Return (X, Y) of the center of cell containing provided text 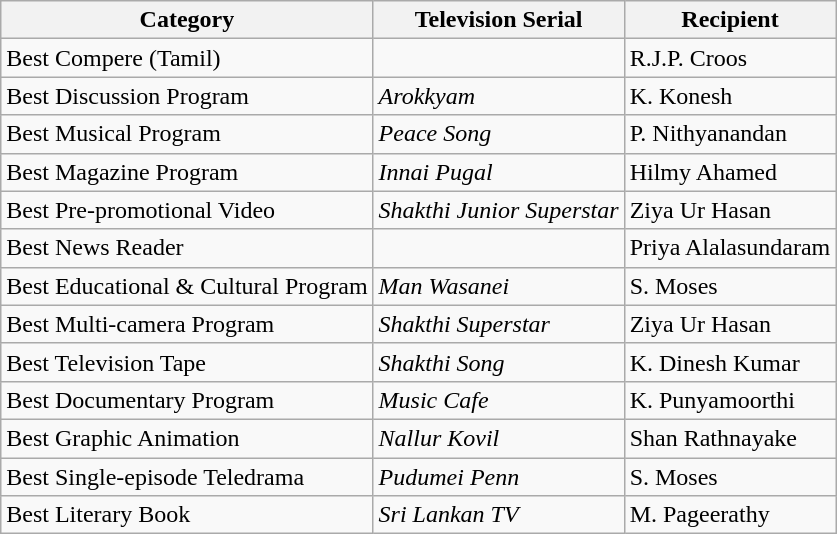
Music Cafe (498, 400)
Best Documentary Program (187, 400)
R.J.P. Croos (730, 58)
Pudumei Penn (498, 477)
P. Nithyanandan (730, 134)
Innai Pugal (498, 172)
Shakthi Junior Superstar (498, 210)
Recipient (730, 20)
Best Pre-promotional Video (187, 210)
Hilmy Ahamed (730, 172)
Shan Rathnayake (730, 438)
Best Literary Book (187, 515)
Best Single-episode Teledrama (187, 477)
K. Dinesh Kumar (730, 362)
Television Serial (498, 20)
Best News Reader (187, 248)
Best Television Tape (187, 362)
Man Wasanei (498, 286)
Shakthi Superstar (498, 324)
Best Discussion Program (187, 96)
Sri Lankan TV (498, 515)
Best Musical Program (187, 134)
Best Graphic Animation (187, 438)
Category (187, 20)
Best Compere (Tamil) (187, 58)
Peace Song (498, 134)
Priya Alalasundaram (730, 248)
Shakthi Song (498, 362)
Arokkyam (498, 96)
K. Punyamoorthi (730, 400)
Best Multi-camera Program (187, 324)
Best Educational & Cultural Program (187, 286)
K. Konesh (730, 96)
Best Magazine Program (187, 172)
M. Pageerathy (730, 515)
Nallur Kovil (498, 438)
